Extract the (x, y) coordinate from the center of the cell holding the provided text.  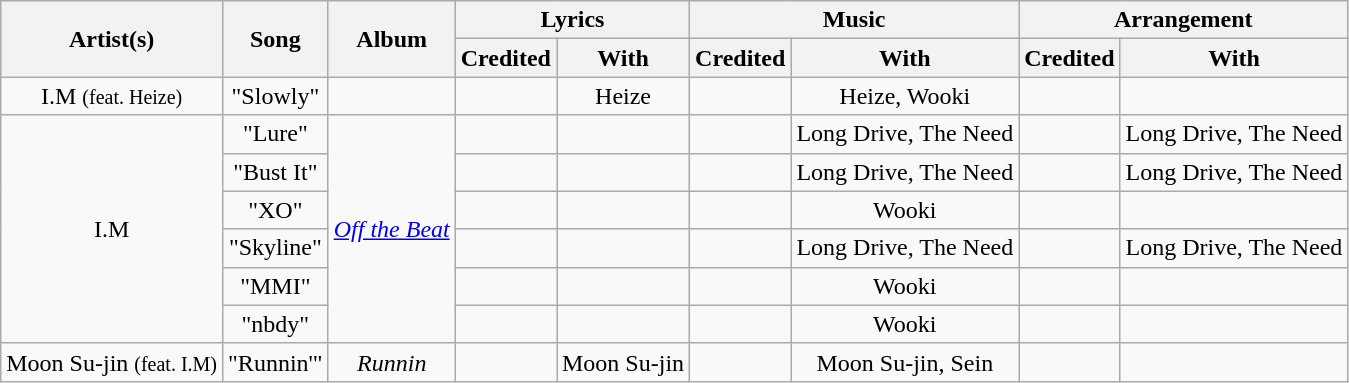
Song (276, 39)
"nbdy" (276, 324)
Moon Su-jin (622, 362)
Music (854, 20)
"Slowly" (276, 96)
Off the Beat (392, 229)
"Skyline" (276, 248)
Arrangement (1184, 20)
"Bust It" (276, 172)
Heize (622, 96)
"Lure" (276, 134)
I.M (112, 229)
I.M (feat. Heize) (112, 96)
"XO" (276, 210)
Moon Su-jin (feat. I.M) (112, 362)
"MMI" (276, 286)
Runnin (392, 362)
Moon Su-jin, Sein (905, 362)
Album (392, 39)
Heize, Wooki (905, 96)
Artist(s) (112, 39)
Lyrics (572, 20)
"Runnin'" (276, 362)
